Locate the cell with the specified text and output its (x, y) center coordinate. 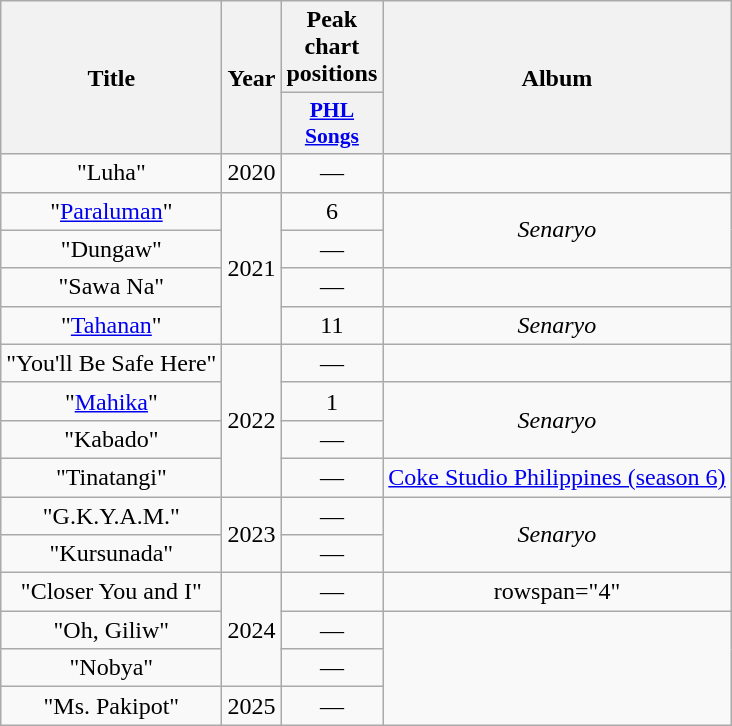
rowspan="4" (557, 592)
"Mahika" (112, 401)
2024 (252, 630)
"Luha" (112, 173)
"You'll Be Safe Here" (112, 363)
6 (332, 211)
1 (332, 401)
Coke Studio Philippines (season 6) (557, 477)
"Dungaw" (112, 249)
2025 (252, 706)
"Oh, Giliw" (112, 630)
"Ms. Pakipot" (112, 706)
2021 (252, 268)
2023 (252, 534)
"Kursunada" (112, 554)
2020 (252, 173)
"Tinatangi" (112, 477)
"Tahanan" (112, 325)
"Closer You and I" (112, 592)
"Paraluman" (112, 211)
Year (252, 78)
"Nobya" (112, 668)
Title (112, 78)
"Sawa Na" (112, 287)
Album (557, 78)
"G.K.Y.A.M." (112, 515)
Peak chart positions (332, 47)
"Kabado" (112, 439)
11 (332, 325)
2022 (252, 420)
PHLSongs (332, 124)
